Detect which cell encompasses the target text, then output its [X, Y] center coordinate. 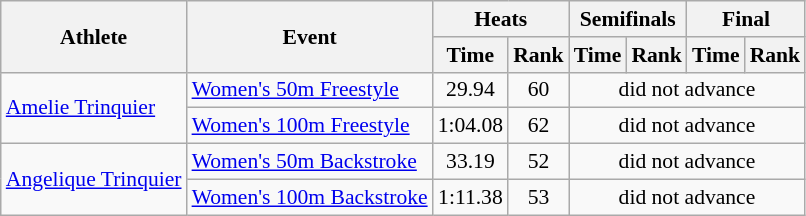
Women's 50m Freestyle [310, 90]
62 [538, 126]
33.19 [470, 162]
Event [310, 36]
1:04.08 [470, 126]
Final [746, 19]
60 [538, 90]
1:11.38 [470, 197]
Women's 100m Backstroke [310, 197]
29.94 [470, 90]
Amelie Trinquier [94, 108]
Angelique Trinquier [94, 180]
Semifinals [628, 19]
Women's 50m Backstroke [310, 162]
52 [538, 162]
Athlete [94, 36]
53 [538, 197]
Heats [501, 19]
Women's 100m Freestyle [310, 126]
